Locate the cell with the specified text and output its (X, Y) center coordinate. 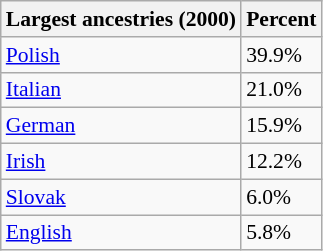
Slovak (121, 197)
Largest ancestries (2000) (121, 19)
39.9% (281, 55)
German (121, 126)
21.0% (281, 90)
Polish (121, 55)
5.8% (281, 233)
6.0% (281, 197)
12.2% (281, 162)
15.9% (281, 126)
English (121, 233)
Italian (121, 90)
Irish (121, 162)
Percent (281, 19)
